Return [X, Y] of the center of cell containing provided text 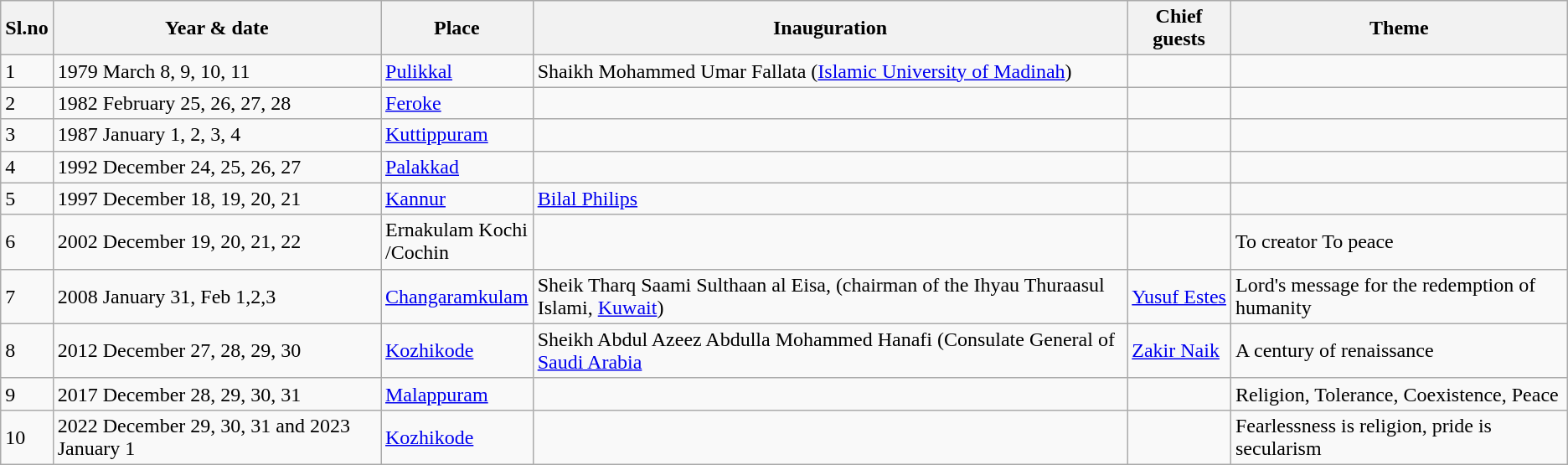
Sheik Tharq Saami Sulthaan al Eisa, (chairman of the Ihyau Thuraasul Islami, Kuwait) [830, 297]
Ernakulam Kochi/Cochin [456, 241]
7 [27, 297]
6 [27, 241]
2008 January 31, Feb 1,2,3 [216, 297]
Palakkad [456, 167]
Kuttippuram [456, 135]
Inauguration [830, 28]
1982 February 25, 26, 27, 28 [216, 103]
Theme [1399, 28]
2022 December 29, 30, 31 and 2023 January 1 [216, 437]
To creator To peace [1399, 241]
2002 December 19, 20, 21, 22 [216, 241]
3 [27, 135]
1992 December 24, 25, 26, 27 [216, 167]
Pulikkal [456, 71]
1997 December 18, 19, 20, 21 [216, 199]
Place [456, 28]
1987 January 1, 2, 3, 4 [216, 135]
Sl.no [27, 28]
Year & date [216, 28]
4 [27, 167]
10 [27, 437]
Chief guests [1179, 28]
A century of renaissance [1399, 350]
Zakir Naik [1179, 350]
Lord's message for the redemption of humanity [1399, 297]
1 [27, 71]
2017 December 28, 29, 30, 31 [216, 394]
Shaikh Mohammed Umar Fallata (Islamic University of Madinah) [830, 71]
Fearlessness is religion, pride is secularism [1399, 437]
2 [27, 103]
Kannur [456, 199]
Changaramkulam [456, 297]
Malappuram [456, 394]
5 [27, 199]
Religion, Tolerance, Coexistence, Peace [1399, 394]
9 [27, 394]
8 [27, 350]
Yusuf Estes [1179, 297]
1979 March 8, 9, 10, 11 [216, 71]
Feroke [456, 103]
2012 December 27, 28, 29, 30 [216, 350]
Sheikh Abdul Azeez Abdulla Mohammed Hanafi (Consulate General of Saudi Arabia [830, 350]
Bilal Philips [830, 199]
